Find where the given text appears and provide that cell's center as (X, Y) coordinate. 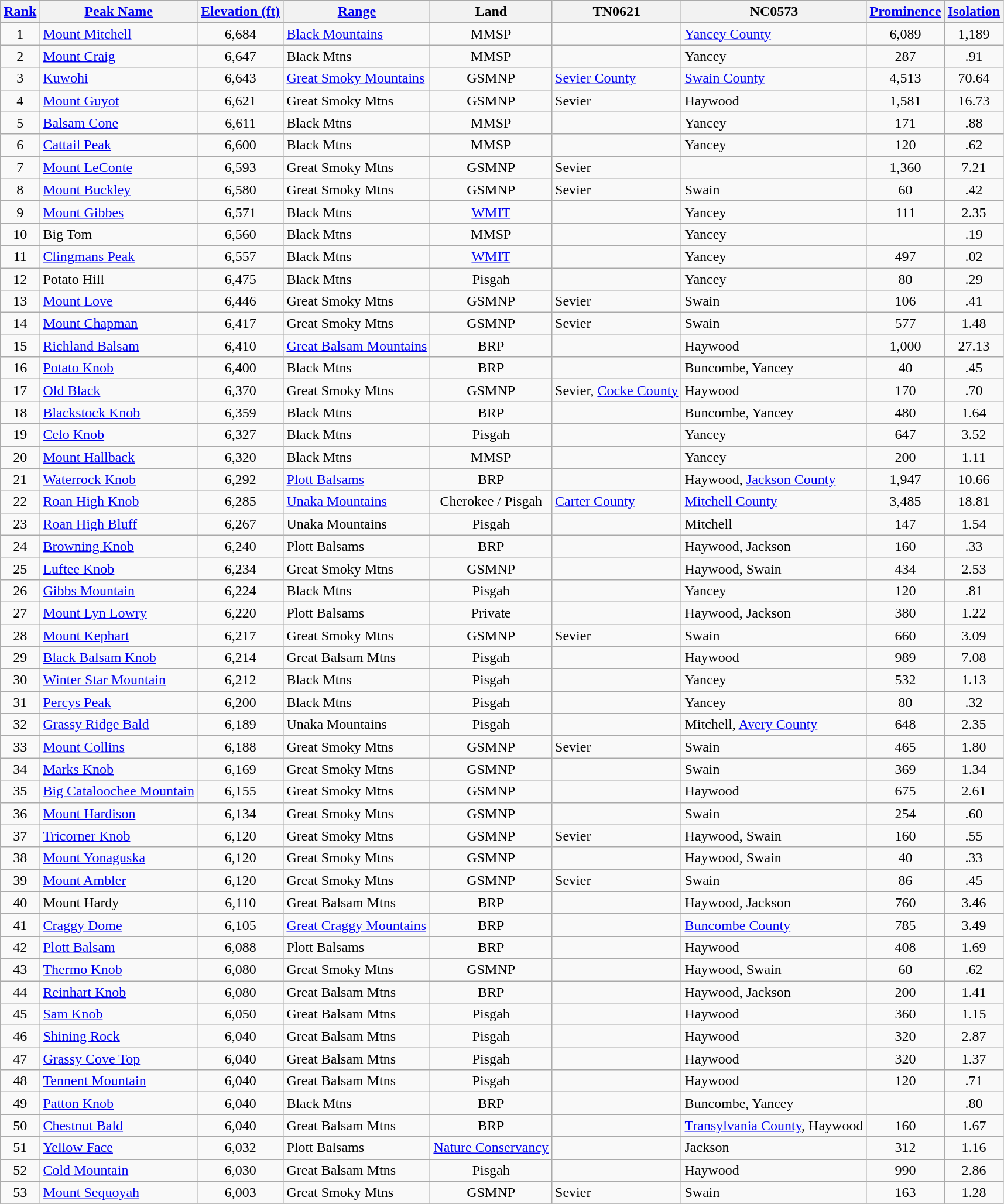
Mount Guyot (119, 101)
1,000 (905, 346)
10.66 (974, 479)
9 (20, 212)
Rank (20, 12)
Percys Peak (119, 702)
Mount Craig (119, 56)
16 (20, 368)
1,360 (905, 167)
.71 (974, 1081)
.81 (974, 591)
.19 (974, 234)
3 (20, 78)
408 (905, 947)
.29 (974, 279)
Carter County (617, 502)
6,200 (241, 702)
6,032 (241, 1148)
6,217 (241, 635)
31 (20, 702)
Cattail Peak (119, 145)
3.46 (974, 903)
6,571 (241, 212)
170 (905, 390)
1.64 (974, 413)
Roan High Knob (119, 502)
Browning Knob (119, 546)
163 (905, 1192)
Big Tom (119, 234)
1.80 (974, 747)
.88 (974, 123)
.32 (974, 702)
Mount Hardy (119, 903)
1.41 (974, 992)
25 (20, 568)
50 (20, 1126)
Mount Hardison (119, 814)
Mount Gibbes (119, 212)
28 (20, 635)
6,410 (241, 346)
497 (905, 256)
Elevation (ft) (241, 12)
6,593 (241, 167)
.80 (974, 1103)
TN0621 (617, 12)
5 (20, 123)
6,234 (241, 568)
19 (20, 435)
577 (905, 324)
Balsam Cone (119, 123)
Mitchell (774, 524)
1,189 (974, 34)
1,581 (905, 101)
Peak Name (119, 12)
Grassy Ridge Bald (119, 725)
Great Balsam Mountains (357, 346)
287 (905, 56)
Jackson (774, 1148)
6,359 (241, 413)
12 (20, 279)
6,600 (241, 145)
6,267 (241, 524)
Isolation (974, 12)
7.21 (974, 167)
.02 (974, 256)
Clingmans Peak (119, 256)
20 (20, 457)
Celo Knob (119, 435)
2.61 (974, 791)
11 (20, 256)
Transylvania County, Haywood (774, 1126)
Great Craggy Mountains (357, 925)
1.15 (974, 1014)
6,611 (241, 123)
36 (20, 814)
18.81 (974, 502)
Mount Kephart (119, 635)
6,370 (241, 390)
647 (905, 435)
Winter Star Mountain (119, 680)
52 (20, 1170)
171 (905, 123)
Mount Sequoyah (119, 1192)
7.08 (974, 658)
Sam Knob (119, 1014)
44 (20, 992)
24 (20, 546)
Mount Yonaguska (119, 858)
7 (20, 167)
1.11 (974, 457)
106 (905, 301)
22 (20, 502)
532 (905, 680)
Old Black (119, 390)
648 (905, 725)
17 (20, 390)
45 (20, 1014)
480 (905, 413)
6,647 (241, 56)
1.48 (974, 324)
6,105 (241, 925)
990 (905, 1170)
6,189 (241, 725)
Tennent Mountain (119, 1081)
38 (20, 858)
6,224 (241, 591)
6,475 (241, 279)
Mount Mitchell (119, 34)
Tricorner Knob (119, 836)
6,560 (241, 234)
39 (20, 880)
312 (905, 1148)
6,643 (241, 78)
3.09 (974, 635)
14 (20, 324)
Mitchell County (774, 502)
29 (20, 658)
785 (905, 925)
18 (20, 413)
6,400 (241, 368)
Land (491, 12)
Kuwohi (119, 78)
Blackstock Knob (119, 413)
760 (905, 903)
.91 (974, 56)
Mount Ambler (119, 880)
Reinhart Knob (119, 992)
6,446 (241, 301)
Patton Knob (119, 1103)
.41 (974, 301)
Marks Knob (119, 769)
Shining Rock (119, 1037)
Sevier County (617, 78)
33 (20, 747)
Thermo Knob (119, 969)
Big Cataloochee Mountain (119, 791)
Great Smoky Mountains (357, 78)
Mount Love (119, 301)
Prominence (905, 12)
1.13 (974, 680)
3,485 (905, 502)
23 (20, 524)
4,513 (905, 78)
51 (20, 1148)
1.28 (974, 1192)
27 (20, 613)
3.52 (974, 435)
Mount Hallback (119, 457)
37 (20, 836)
42 (20, 947)
.70 (974, 390)
53 (20, 1192)
6,292 (241, 479)
Mount Buckley (119, 190)
369 (905, 769)
6,580 (241, 190)
1.69 (974, 947)
35 (20, 791)
10 (20, 234)
46 (20, 1037)
15 (20, 346)
70.64 (974, 78)
47 (20, 1059)
NC0573 (774, 12)
27.13 (974, 346)
6,417 (241, 324)
Mount Lyn Lowry (119, 613)
13 (20, 301)
6,088 (241, 947)
1.34 (974, 769)
6,155 (241, 791)
3.49 (974, 925)
1 (20, 34)
Black Balsam Knob (119, 658)
1.67 (974, 1126)
675 (905, 791)
6,240 (241, 546)
6 (20, 145)
465 (905, 747)
147 (905, 524)
.55 (974, 836)
1,947 (905, 479)
Buncombe County (774, 925)
1.54 (974, 524)
Grassy Cove Top (119, 1059)
Potato Hill (119, 279)
Cherokee / Pisgah (491, 502)
1.22 (974, 613)
6,030 (241, 1170)
Nature Conservancy (491, 1148)
Mount Collins (119, 747)
34 (20, 769)
Potato Knob (119, 368)
6,003 (241, 1192)
111 (905, 212)
6,320 (241, 457)
.42 (974, 190)
30 (20, 680)
Chestnut Bald (119, 1126)
6,089 (905, 34)
6,212 (241, 680)
Richland Balsam (119, 346)
6,285 (241, 502)
1.37 (974, 1059)
Swain County (774, 78)
8 (20, 190)
Cold Mountain (119, 1170)
32 (20, 725)
660 (905, 635)
6,684 (241, 34)
2 (20, 56)
Haywood, Jackson County (774, 479)
6,214 (241, 658)
Mount Chapman (119, 324)
4 (20, 101)
6,327 (241, 435)
Yellow Face (119, 1148)
41 (20, 925)
6,169 (241, 769)
43 (20, 969)
Craggy Dome (119, 925)
Gibbs Mountain (119, 591)
Black Mountains (357, 34)
6,557 (241, 256)
Mitchell, Avery County (774, 725)
6,050 (241, 1014)
2.53 (974, 568)
49 (20, 1103)
16.73 (974, 101)
Private (491, 613)
.60 (974, 814)
Yancey County (774, 34)
6,188 (241, 747)
Luftee Knob (119, 568)
6,134 (241, 814)
Waterrock Knob (119, 479)
2.86 (974, 1170)
254 (905, 814)
48 (20, 1081)
Range (357, 12)
Mount LeConte (119, 167)
2.87 (974, 1037)
434 (905, 568)
1.16 (974, 1148)
380 (905, 613)
989 (905, 658)
Sevier, Cocke County (617, 390)
86 (905, 880)
6,110 (241, 903)
6,621 (241, 101)
Plott Balsam (119, 947)
6,220 (241, 613)
360 (905, 1014)
21 (20, 479)
26 (20, 591)
Roan High Bluff (119, 524)
